Detect which cell encompasses the target text, then output its (X, Y) center coordinate. 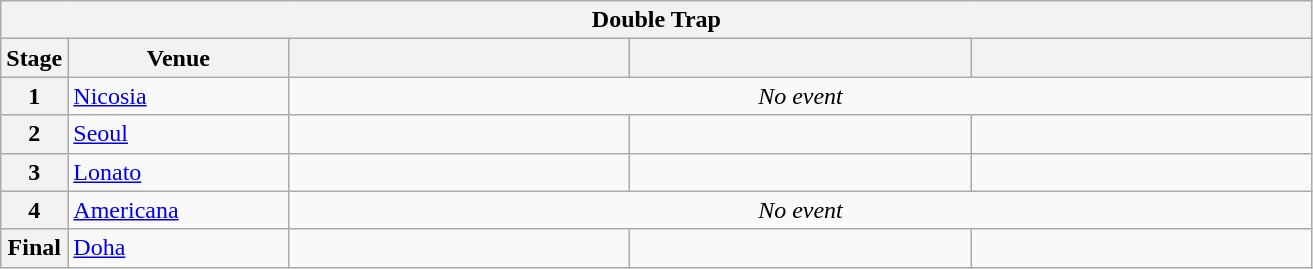
Doha (178, 248)
3 (34, 172)
Final (34, 248)
Double Trap (656, 20)
2 (34, 134)
Seoul (178, 134)
Stage (34, 58)
4 (34, 210)
Americana (178, 210)
Venue (178, 58)
Nicosia (178, 96)
Lonato (178, 172)
1 (34, 96)
